Scan for the cell matching the given text and deliver its (X, Y) coordinate at center. 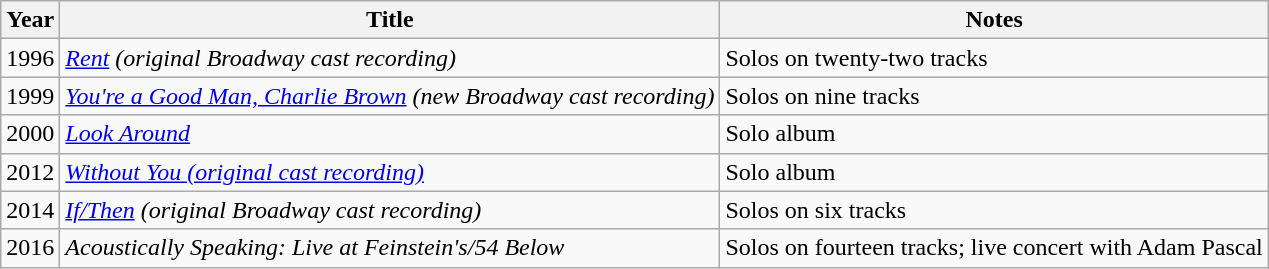
Notes (994, 20)
Solos on twenty-two tracks (994, 58)
2014 (30, 210)
You're a Good Man, Charlie Brown (new Broadway cast recording) (390, 96)
Year (30, 20)
2000 (30, 134)
Solos on six tracks (994, 210)
Look Around (390, 134)
Rent (original Broadway cast recording) (390, 58)
Title (390, 20)
1996 (30, 58)
1999 (30, 96)
Acoustically Speaking: Live at Feinstein's/54 Below (390, 248)
Without You (original cast recording) (390, 172)
If/Then (original Broadway cast recording) (390, 210)
Solos on nine tracks (994, 96)
Solos on fourteen tracks; live concert with Adam Pascal (994, 248)
2012 (30, 172)
2016 (30, 248)
